Detect which cell encompasses the target text, then output its (X, Y) center coordinate. 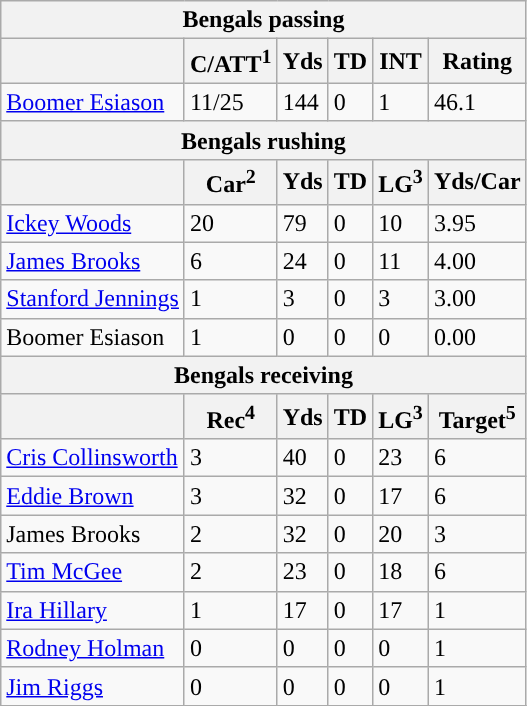
Bengals receiving (264, 375)
Stanford Jennings (93, 299)
10 (401, 223)
Ira Hillary (93, 610)
Bengals passing (264, 20)
Ickey Woods (93, 223)
Rodney Holman (93, 648)
0.00 (477, 337)
Tim McGee (93, 572)
Rating (477, 62)
Rec4 (230, 416)
18 (401, 572)
Target5 (477, 416)
C/ATT1 (230, 62)
Eddie Brown (93, 496)
11 (401, 261)
Cris Collinsworth (93, 458)
Jim Riggs (93, 686)
4.00 (477, 261)
Bengals rushing (264, 140)
79 (302, 223)
46.1 (477, 102)
3.95 (477, 223)
11/25 (230, 102)
Yds/Car (477, 182)
INT (401, 62)
24 (302, 261)
Car2 (230, 182)
144 (302, 102)
3.00 (477, 299)
40 (302, 458)
